Return the (X, Y) coordinate for the center point of the cell that contains the specified text.  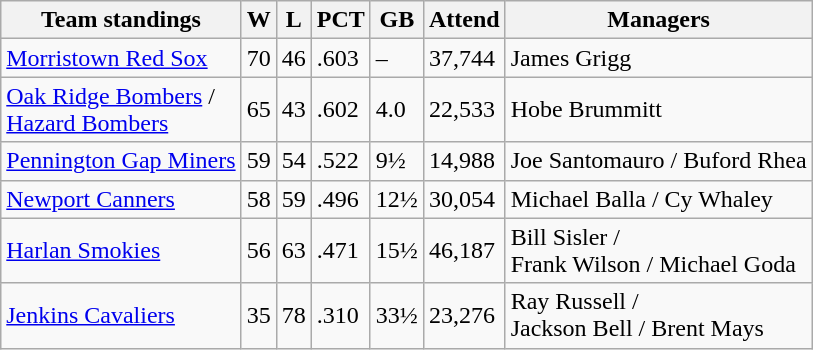
46,187 (464, 250)
56 (258, 250)
58 (258, 199)
43 (294, 110)
.603 (340, 58)
35 (258, 316)
15½ (396, 250)
14,988 (464, 161)
Bill Sisler / Frank Wilson / Michael Goda (658, 250)
12½ (396, 199)
4.0 (396, 110)
65 (258, 110)
70 (258, 58)
GB (396, 20)
.522 (340, 161)
54 (294, 161)
PCT (340, 20)
Harlan Smokies (121, 250)
Pennington Gap Miners (121, 161)
63 (294, 250)
46 (294, 58)
L (294, 20)
Managers (658, 20)
Attend (464, 20)
37,744 (464, 58)
.310 (340, 316)
Ray Russell / Jackson Bell / Brent Mays (658, 316)
W (258, 20)
Newport Canners (121, 199)
Morristown Red Sox (121, 58)
– (396, 58)
30,054 (464, 199)
.602 (340, 110)
Hobe Brummitt (658, 110)
Team standings (121, 20)
.496 (340, 199)
22,533 (464, 110)
Joe Santomauro / Buford Rhea (658, 161)
78 (294, 316)
9½ (396, 161)
Oak Ridge Bombers / Hazard Bombers (121, 110)
.471 (340, 250)
James Grigg (658, 58)
Jenkins Cavaliers (121, 316)
33½ (396, 316)
Michael Balla / Cy Whaley (658, 199)
23,276 (464, 316)
